Provide the [X, Y] coordinate of the cell's center where the given text is located.  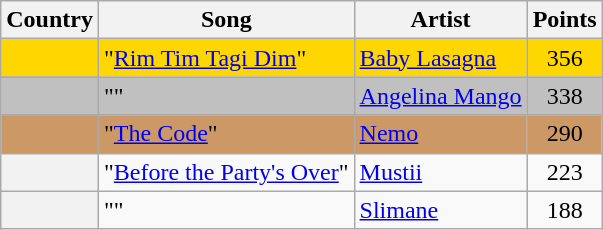
Song [226, 20]
Angelina Mango [440, 96]
Artist [440, 20]
"Rim Tim Tagi Dim" [226, 58]
Slimane [440, 210]
338 [564, 96]
Country [50, 20]
223 [564, 172]
188 [564, 210]
"The Code" [226, 134]
"Before the Party's Over" [226, 172]
Nemo [440, 134]
Mustii [440, 172]
290 [564, 134]
356 [564, 58]
Points [564, 20]
Baby Lasagna [440, 58]
